Find where the given text appears and provide that cell's center as [X, Y] coordinate. 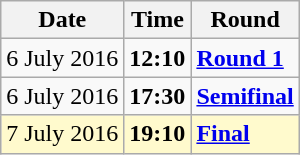
Final [245, 134]
Date [62, 20]
12:10 [158, 58]
17:30 [158, 96]
7 July 2016 [62, 134]
Time [158, 20]
Semifinal [245, 96]
Round [245, 20]
Round 1 [245, 58]
19:10 [158, 134]
